Determine the [X, Y] coordinate at the center of the cell enclosing the given text.  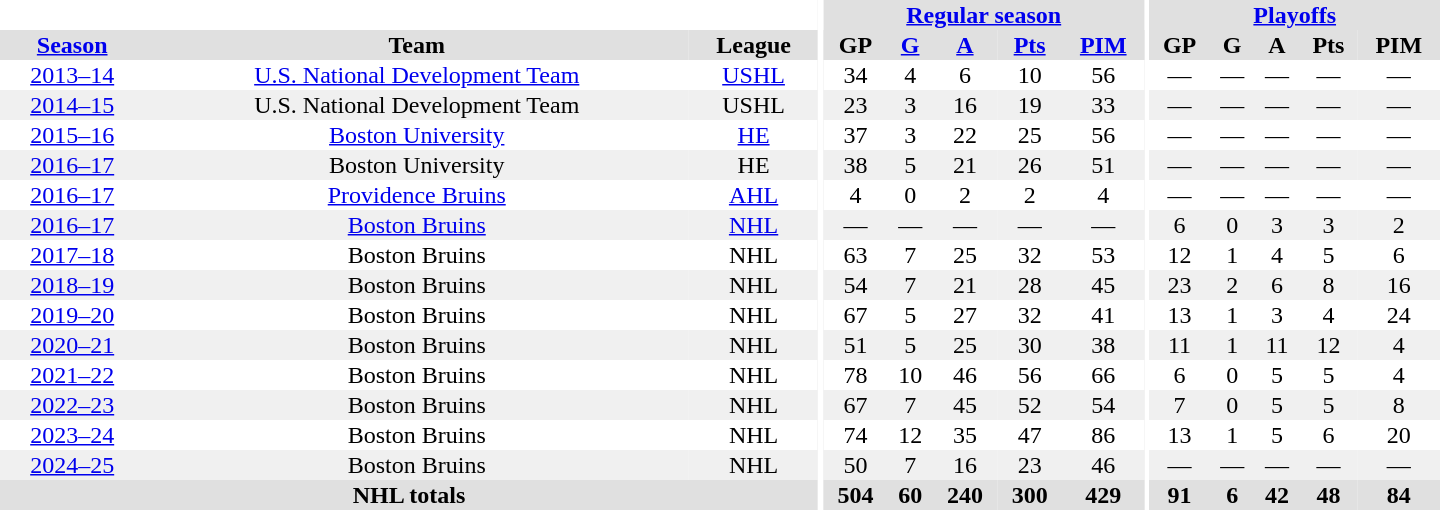
52 [1030, 405]
28 [1030, 285]
2023–24 [72, 435]
2022–23 [72, 405]
504 [856, 495]
84 [1398, 495]
26 [1030, 165]
2020–21 [72, 345]
86 [1103, 435]
91 [1179, 495]
48 [1328, 495]
27 [966, 315]
2024–25 [72, 465]
42 [1278, 495]
Team [416, 45]
NHL totals [409, 495]
22 [966, 135]
60 [910, 495]
37 [856, 135]
2017–18 [72, 255]
63 [856, 255]
2015–16 [72, 135]
20 [1398, 435]
Season [72, 45]
2014–15 [72, 105]
429 [1103, 495]
Regular season [984, 15]
50 [856, 465]
74 [856, 435]
34 [856, 75]
33 [1103, 105]
300 [1030, 495]
League [754, 45]
2019–20 [72, 315]
240 [966, 495]
41 [1103, 315]
AHL [754, 195]
66 [1103, 375]
19 [1030, 105]
Providence Bruins [416, 195]
2021–22 [72, 375]
53 [1103, 255]
2018–19 [72, 285]
35 [966, 435]
2013–14 [72, 75]
30 [1030, 345]
78 [856, 375]
Playoffs [1294, 15]
47 [1030, 435]
24 [1398, 315]
